Scan for the cell matching the given text and deliver its (X, Y) coordinate at center. 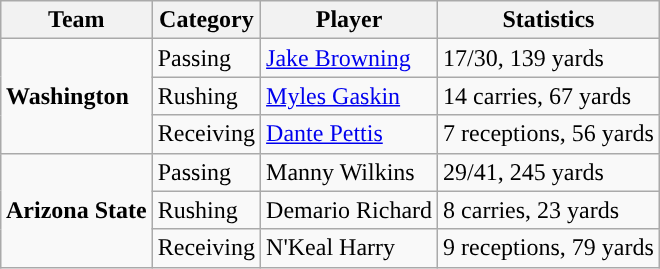
9 receptions, 79 yards (549, 248)
Washington (76, 96)
Team (76, 20)
Dante Pettis (350, 134)
Demario Richard (350, 210)
29/41, 245 yards (549, 172)
14 carries, 67 yards (549, 96)
Jake Browning (350, 58)
17/30, 139 yards (549, 58)
Manny Wilkins (350, 172)
7 receptions, 56 yards (549, 134)
Category (206, 20)
Statistics (549, 20)
Myles Gaskin (350, 96)
8 carries, 23 yards (549, 210)
N'Keal Harry (350, 248)
Player (350, 20)
Arizona State (76, 210)
